Locate the cell with the specified text and output its [x, y] center coordinate. 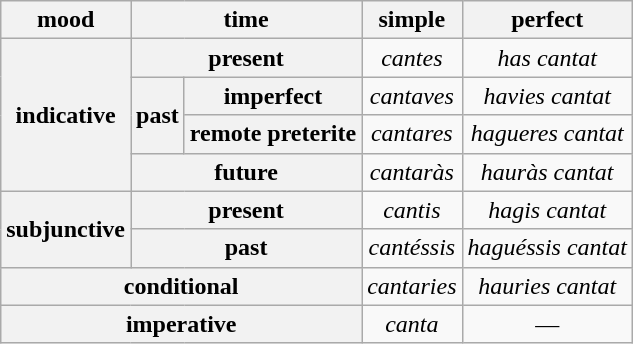
cantaries [412, 286]
cantares [412, 134]
havies cantat [547, 96]
cantis [412, 210]
imperative [182, 324]
hauràs cantat [547, 172]
time [246, 20]
haguéssis cantat [547, 248]
cantéssis [412, 248]
canta [412, 324]
simple [412, 20]
cantes [412, 58]
indicative [66, 115]
hagis cantat [547, 210]
mood [66, 20]
hagueres cantat [547, 134]
cantaves [412, 96]
cantaràs [412, 172]
subjunctive [66, 229]
perfect [547, 20]
remote preterite [272, 134]
hauries cantat [547, 286]
— [547, 324]
future [246, 172]
has cantat [547, 58]
imperfect [272, 96]
conditional [182, 286]
